Return the [x, y] coordinate for the center point of the cell that contains the specified text.  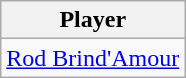
Rod Brind'Amour [93, 58]
Player [93, 20]
